Find where the given text appears and provide that cell's center as (X, Y) coordinate. 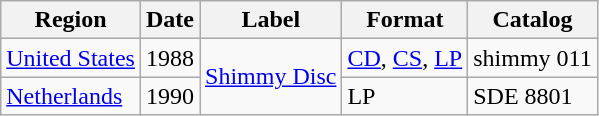
Region (71, 20)
United States (71, 58)
1990 (170, 96)
Label (271, 20)
CD, CS, LP (405, 58)
LP (405, 96)
shimmy 011 (533, 58)
Shimmy Disc (271, 77)
Date (170, 20)
Catalog (533, 20)
1988 (170, 58)
SDE 8801 (533, 96)
Netherlands (71, 96)
Format (405, 20)
